For the text-containing cell, return its midpoint in [x, y] coordinate format. 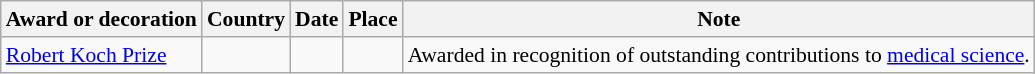
Robert Koch Prize [102, 55]
Date [316, 19]
Place [372, 19]
Awarded in recognition of outstanding contributions to medical science. [719, 55]
Note [719, 19]
Award or decoration [102, 19]
Country [246, 19]
